For the text-containing cell, return its midpoint in (X, Y) coordinate format. 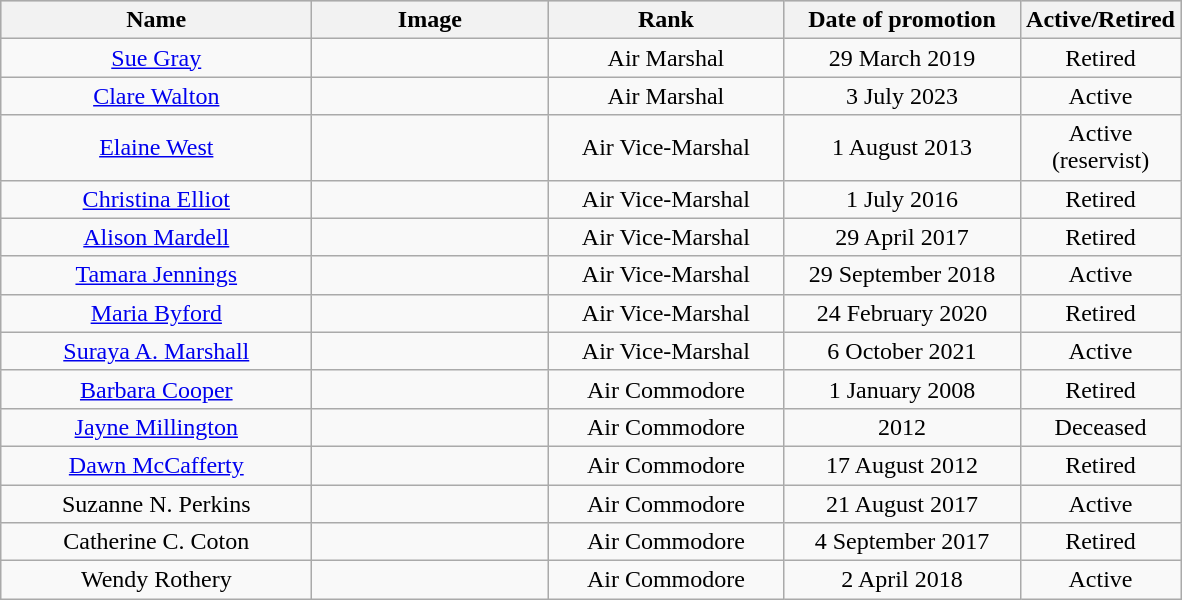
Deceased (1100, 427)
Dawn McCafferty (156, 465)
Barbara Cooper (156, 389)
4 September 2017 (902, 542)
Catherine C. Coton (156, 542)
Elaine West (156, 148)
Sue Gray (156, 58)
Christina Elliot (156, 199)
1 July 2016 (902, 199)
2 April 2018 (902, 580)
6 October 2021 (902, 351)
Jayne Millington (156, 427)
Wendy Rothery (156, 580)
29 April 2017 (902, 237)
Alison Mardell (156, 237)
Suzanne N. Perkins (156, 503)
Image (430, 20)
Maria Byford (156, 313)
17 August 2012 (902, 465)
29 March 2019 (902, 58)
Active/Retired (1100, 20)
Date of promotion (902, 20)
Tamara Jennings (156, 275)
Active (reservist) (1100, 148)
1 August 2013 (902, 148)
29 September 2018 (902, 275)
2012 (902, 427)
1 January 2008 (902, 389)
Clare Walton (156, 96)
Rank (666, 20)
3 July 2023 (902, 96)
Name (156, 20)
21 August 2017 (902, 503)
24 February 2020 (902, 313)
Suraya A. Marshall (156, 351)
